Identify which cell holds the provided text, then report its (x, y) central coordinate. 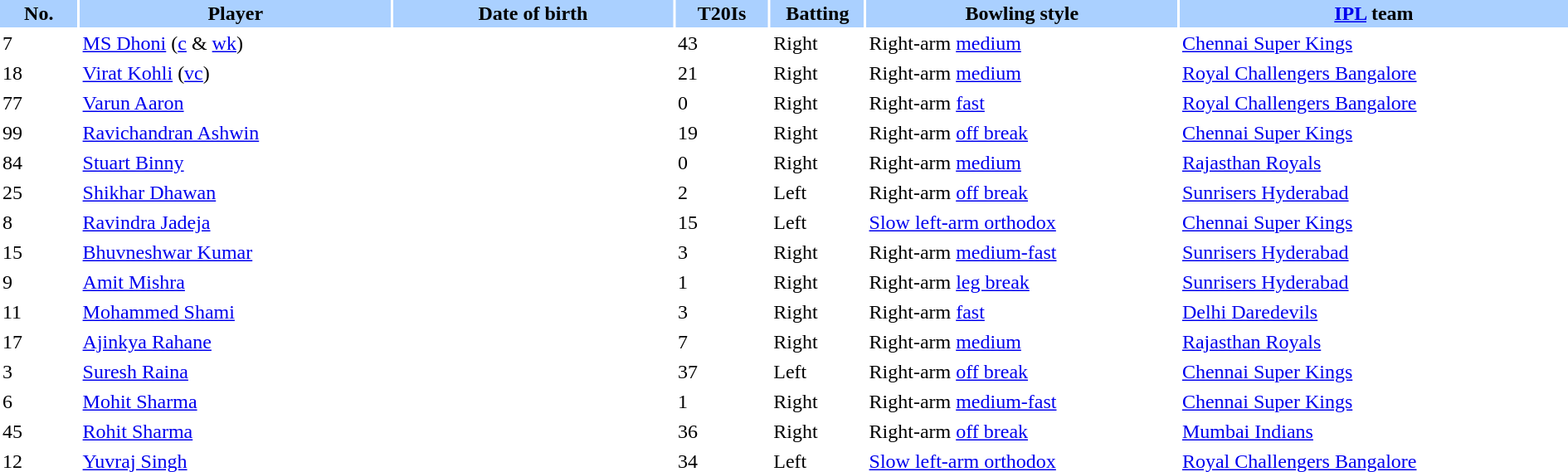
Varun Aaron (236, 103)
Slow left-arm orthodox (1022, 222)
Amit Mishra (236, 282)
84 (39, 163)
8 (39, 222)
Shikhar Dhawan (236, 192)
Ajinkya Rahane (236, 342)
2 (722, 192)
25 (39, 192)
Mohammed Shami (236, 312)
T20Is (722, 13)
21 (722, 73)
9 (39, 282)
No. (39, 13)
19 (722, 133)
Date of birth (533, 13)
Bowling style (1022, 13)
43 (722, 43)
Right-arm leg break (1022, 282)
IPL team (1374, 13)
Ravichandran Ashwin (236, 133)
Stuart Binny (236, 163)
45 (39, 431)
99 (39, 133)
11 (39, 312)
Mohit Sharma (236, 401)
MS Dhoni (c & wk) (236, 43)
18 (39, 73)
Rohit Sharma (236, 431)
Player (236, 13)
Virat Kohli (vc) (236, 73)
17 (39, 342)
Mumbai Indians (1374, 431)
Bhuvneshwar Kumar (236, 252)
77 (39, 103)
6 (39, 401)
36 (722, 431)
Suresh Raina (236, 372)
37 (722, 372)
Ravindra Jadeja (236, 222)
Batting (817, 13)
Delhi Daredevils (1374, 312)
